Search for the cell housing the specified text and yield its (X, Y) center coordinate. 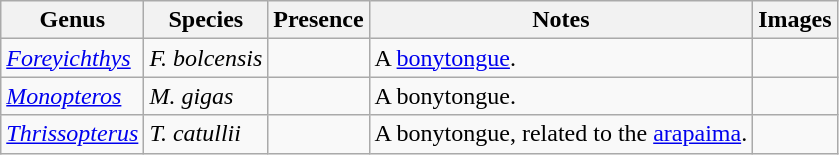
Foreyichthys (72, 58)
F. bolcensis (206, 58)
Thrissopterus (72, 134)
Monopteros (72, 96)
Genus (72, 20)
Notes (561, 20)
T. catullii (206, 134)
Images (795, 20)
Species (206, 20)
A bonytongue, related to the arapaima. (561, 134)
M. gigas (206, 96)
Presence (318, 20)
